Detect which cell encompasses the target text, then output its (x, y) center coordinate. 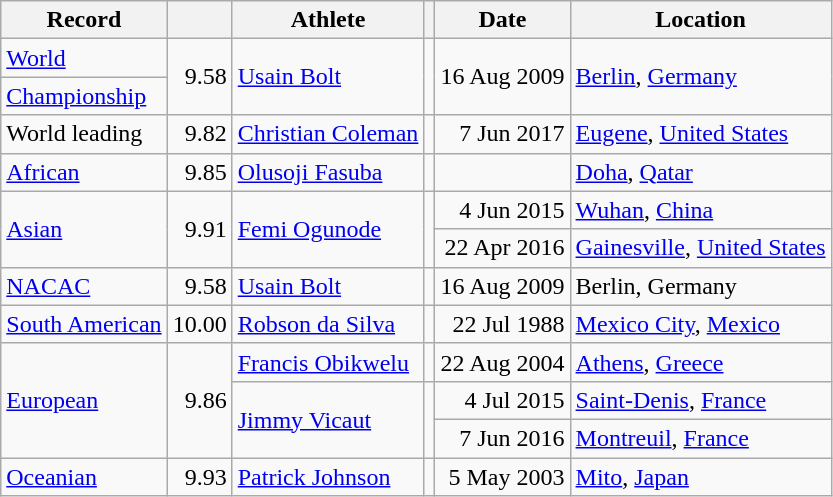
10.00 (200, 324)
4 Jul 2015 (502, 400)
22 Aug 2004 (502, 362)
Date (502, 20)
Femi Ogunode (328, 229)
European (84, 400)
World (84, 58)
22 Jul 1988 (502, 324)
9.91 (200, 229)
22 Apr 2016 (502, 248)
9.82 (200, 134)
9.93 (200, 477)
9.85 (200, 172)
Asian (84, 229)
World leading (84, 134)
NACAC (84, 286)
Athlete (328, 20)
Olusoji Fasuba (328, 172)
Record (84, 20)
Christian Coleman (328, 134)
Patrick Johnson (328, 477)
Francis Obikwelu (328, 362)
Robson da Silva (328, 324)
9.86 (200, 400)
Montreuil, France (700, 438)
Doha, Qatar (700, 172)
7 Jun 2016 (502, 438)
7 Jun 2017 (502, 134)
Saint-Denis, France (700, 400)
Athens, Greece (700, 362)
Jimmy Vicaut (328, 419)
Mexico City, Mexico (700, 324)
Mito, Japan (700, 477)
South American (84, 324)
4 Jun 2015 (502, 210)
Championship (84, 96)
5 May 2003 (502, 477)
African (84, 172)
Gainesville, United States (700, 248)
Location (700, 20)
Oceanian (84, 477)
Wuhan, China (700, 210)
Eugene, United States (700, 134)
